Scan for the cell matching the given text and deliver its [x, y] coordinate at center. 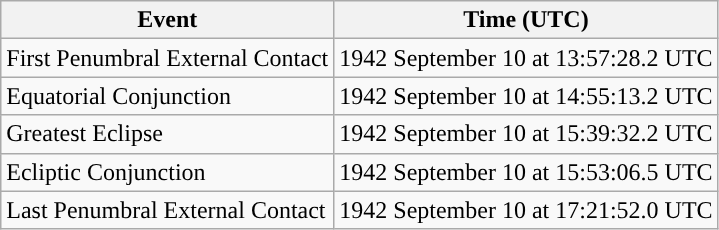
Event [168, 20]
Greatest Eclipse [168, 134]
1942 September 10 at 13:57:28.2 UTC [526, 58]
1942 September 10 at 15:39:32.2 UTC [526, 134]
Time (UTC) [526, 20]
1942 September 10 at 15:53:06.5 UTC [526, 172]
Equatorial Conjunction [168, 96]
First Penumbral External Contact [168, 58]
1942 September 10 at 14:55:13.2 UTC [526, 96]
Last Penumbral External Contact [168, 210]
1942 September 10 at 17:21:52.0 UTC [526, 210]
Ecliptic Conjunction [168, 172]
